Detect which cell encompasses the target text, then output its (X, Y) center coordinate. 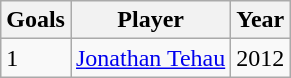
Jonathan Tehau (150, 58)
2012 (260, 58)
Player (150, 20)
Year (260, 20)
1 (36, 58)
Goals (36, 20)
